From the cell containing the given text, extract its center point as [X, Y] coordinate. 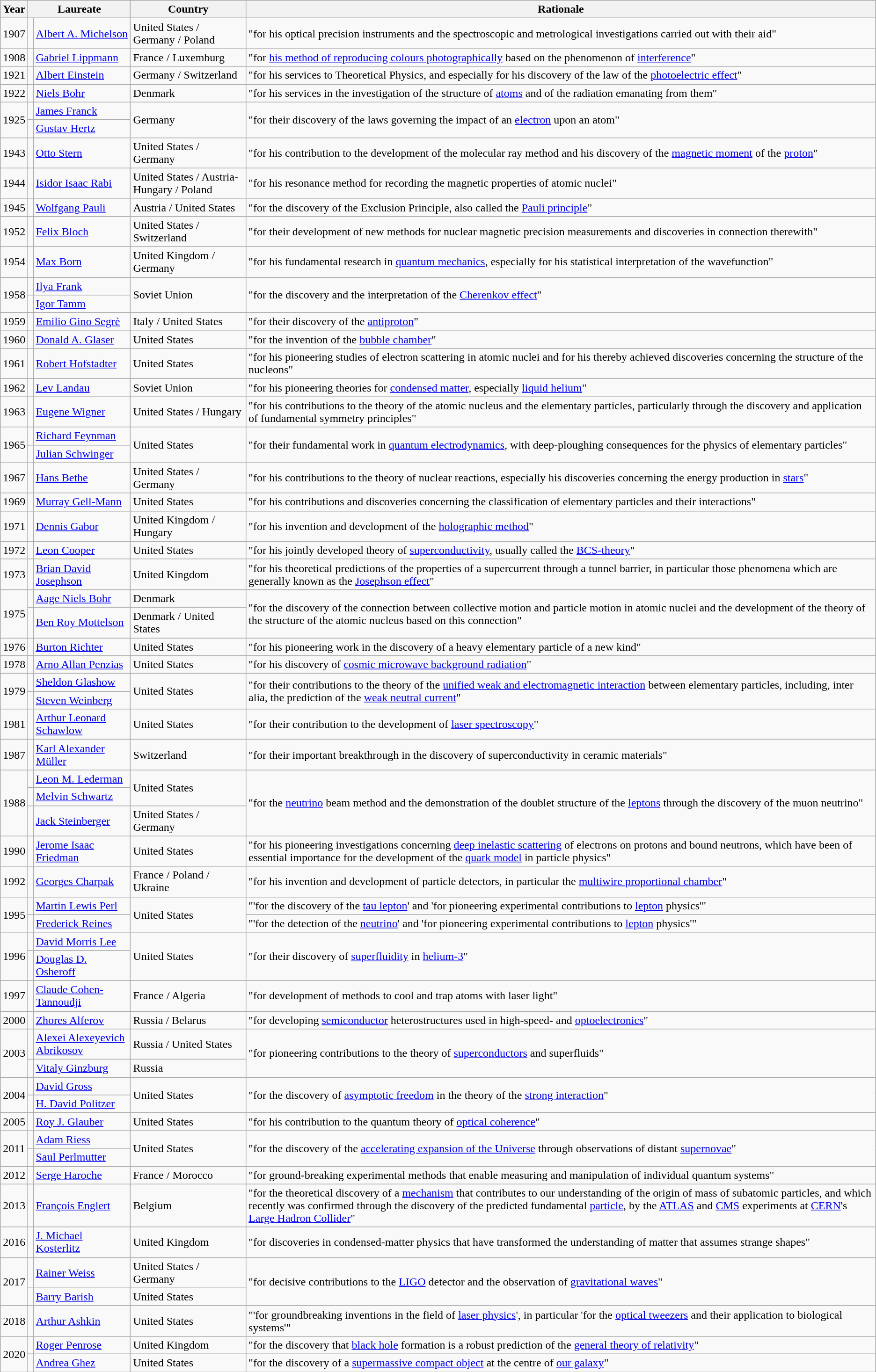
"for their development of new methods for nuclear magnetic precision measurements and discoveries in connection therewith" [561, 231]
2017 [14, 1282]
Laureate [80, 9]
1981 [14, 724]
Wolfgang Pauli [82, 207]
Vitaly Ginzburg [82, 1068]
1943 [14, 152]
"for his jointly developed theory of superconductivity, usually called the BCS-theory" [561, 550]
Austria / United States [188, 207]
1978 [14, 665]
"for his contribution to the quantum theory of optical coherence" [561, 1122]
Leon Cooper [82, 550]
Steven Weinberg [82, 700]
2013 [14, 1205]
Albert A. Michelson [82, 34]
Julian Schwinger [82, 454]
2011 [14, 1148]
1952 [14, 231]
Adam Riess [82, 1140]
1945 [14, 207]
2000 [14, 1020]
Country [188, 9]
2016 [14, 1242]
United States / Switzerland [188, 231]
"for his services in the investigation of the structure of atoms and of the radiation emanating from them" [561, 93]
Georges Charpak [82, 881]
"for his contributions to the theory of nuclear reactions, especially his discoveries concerning the energy production in stars" [561, 478]
Denmark / United States [188, 622]
1990 [14, 851]
United States / Austria-Hungary / Poland [188, 183]
1988 [14, 803]
H. David Politzer [82, 1104]
Barry Barish [82, 1297]
"for the discovery of the accelerating expansion of the Universe through observations of distant supernovae" [561, 1148]
"for their discovery of the laws governing the impact of an electron upon an atom" [561, 120]
1922 [14, 93]
1944 [14, 183]
Rationale [561, 9]
1963 [14, 412]
Arno Allan Penzias [82, 665]
1908 [14, 58]
"for ground-breaking experimental methods that enable measuring and manipulation of individual quantum systems" [561, 1175]
Lev Landau [82, 388]
Frederick Reines [82, 923]
Douglas D. Osheroff [82, 965]
1921 [14, 75]
1959 [14, 322]
"for development of methods to cool and trap atoms with laser light" [561, 995]
1925 [14, 120]
"for his optical precision instruments and the spectroscopic and metrological investigations carried out with their aid" [561, 34]
Ilya Frank [82, 286]
1971 [14, 526]
United Kingdom / Germany [188, 262]
1973 [14, 574]
Otto Stern [82, 152]
1979 [14, 691]
J. Michael Kosterlitz [82, 1242]
1965 [14, 445]
"for their important breakthrough in the discovery of superconductivity in ceramic materials" [561, 755]
1967 [14, 478]
Jerome Isaac Friedman [82, 851]
Jack Steinberger [82, 820]
François Englert [82, 1205]
2018 [14, 1321]
David Morris Lee [82, 941]
France / Poland / Ukraine [188, 881]
Martin Lewis Perl [82, 906]
1954 [14, 262]
Burton Richter [82, 647]
Aage Niels Bohr [82, 598]
2005 [14, 1122]
Germany / Switzerland [188, 75]
Saul Perlmutter [82, 1157]
Hans Bethe [82, 478]
Max Born [82, 262]
Rainer Weiss [82, 1272]
"for the discovery that black hole formation is a robust prediction of the general theory of relativity" [561, 1345]
David Gross [82, 1086]
2012 [14, 1175]
Russia / Belarus [188, 1020]
1958 [14, 295]
Murray Gell-Mann [82, 502]
United Kingdom / Hungary [188, 526]
Arthur Ashkin [82, 1321]
Niels Bohr [82, 93]
Russia [188, 1068]
"for his resonance method for recording the magnetic properties of atomic nuclei" [561, 183]
Isidor Isaac Rabi [82, 183]
Ben Roy Mottelson [82, 622]
"for decisive contributions to the LIGO detector and the observation of gravitational waves" [561, 1282]
"for his contributions and discoveries concerning the classification of elementary particles and their interactions" [561, 502]
"for their discovery of superfluidity in helium-3" [561, 956]
1972 [14, 550]
Germany [188, 120]
France / Luxemburg [188, 58]
"for his contribution to the development of the molecular ray method and his discovery of the magnetic moment of the proton" [561, 152]
Belgium [188, 1205]
Robert Hofstadter [82, 364]
Donald A. Glaser [82, 340]
Leon M. Lederman [82, 779]
"for their fundamental work in quantum electrodynamics, with deep-ploughing consequences for the physics of elementary particles" [561, 445]
1907 [14, 34]
"for the discovery of a supermassive compact object at the centre of our galaxy" [561, 1363]
1969 [14, 502]
"'for the detection of the neutrino' and 'for pioneering experimental contributions to lepton physics'" [561, 923]
1960 [14, 340]
"for his fundamental research in quantum mechanics, especially for his statistical interpretation of the wavefunction" [561, 262]
2020 [14, 1354]
Karl Alexander Müller [82, 755]
Albert Einstein [82, 75]
Felix Bloch [82, 231]
Emilio Gino Segrè [82, 322]
1992 [14, 881]
"for the discovery and the interpretation of the Cherenkov effect" [561, 295]
Dennis Gabor [82, 526]
"for his discovery of cosmic microwave background radiation" [561, 665]
Richard Feynman [82, 436]
"for the neutrino beam method and the demonstration of the doublet structure of the leptons through the discovery of the muon neutrino" [561, 803]
Russia / United States [188, 1044]
"for his invention and development of particle detectors, in particular the multiwire proportional chamber" [561, 881]
Alexei Alexeyevich Abrikosov [82, 1044]
Serge Haroche [82, 1175]
"'for groundbreaking inventions in the field of laser physics', in particular 'for the optical tweezers and their application to biological systems'" [561, 1321]
France / Algeria [188, 995]
James Franck [82, 111]
"for his services to Theoretical Physics, and especially for his discovery of the law of the photoelectric effect" [561, 75]
"for the invention of the bubble chamber" [561, 340]
Arthur Leonard Schawlow [82, 724]
"for their contribution to the development of laser spectroscopy" [561, 724]
"for the discovery of the Exclusion Principle, also called the Pauli principle" [561, 207]
France / Morocco [188, 1175]
"for pioneering contributions to the theory of superconductors and superfluids" [561, 1053]
Switzerland [188, 755]
Sheldon Glashow [82, 682]
"for developing semiconductor heterostructures used in high-speed- and optoelectronics" [561, 1020]
1997 [14, 995]
2003 [14, 1053]
Brian David Josephson [82, 574]
1987 [14, 755]
Andrea Ghez [82, 1363]
1996 [14, 956]
"for his method of reproducing colours photographically based on the phenomenon of interference" [561, 58]
2004 [14, 1095]
"for his pioneering theories for condensed matter, especially liquid helium" [561, 388]
"for his invention and development of the holographic method" [561, 526]
Italy / United States [188, 322]
Roger Penrose [82, 1345]
"for the discovery of asymptotic freedom in the theory of the strong interaction" [561, 1095]
1975 [14, 614]
1995 [14, 915]
Gabriel Lippmann [82, 58]
Roy J. Glauber [82, 1122]
Gustav Hertz [82, 129]
Zhores Alferov [82, 1020]
Claude Cohen-Tannoudji [82, 995]
Igor Tamm [82, 304]
1961 [14, 364]
"for their discovery of the antiproton" [561, 322]
Eugene Wigner [82, 412]
1962 [14, 388]
Melvin Schwartz [82, 797]
"for discoveries in condensed-matter physics that have transformed the understanding of matter that assumes strange shapes" [561, 1242]
1976 [14, 647]
United States / Hungary [188, 412]
Year [14, 9]
"'for the discovery of the tau lepton' and 'for pioneering experimental contributions to lepton physics'" [561, 906]
United States / Germany / Poland [188, 34]
"for his pioneering work in the discovery of a heavy elementary particle of a new kind" [561, 647]
